Extract the (x, y) coordinate from the center of the cell holding the provided text.  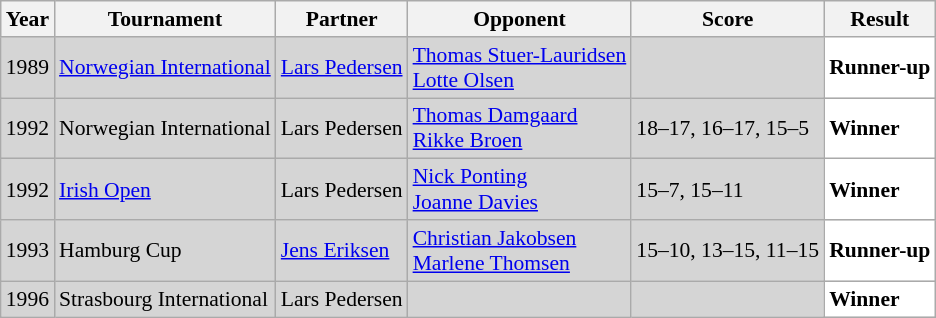
1996 (28, 299)
Hamburg Cup (165, 250)
15–7, 15–11 (728, 190)
Tournament (165, 19)
Nick Ponting Joanne Davies (520, 190)
Jens Eriksen (342, 250)
Strasbourg International (165, 299)
Thomas Stuer-Lauridsen Lotte Olsen (520, 68)
Irish Open (165, 190)
Year (28, 19)
Score (728, 19)
1989 (28, 68)
Thomas Damgaard Rikke Broen (520, 128)
18–17, 16–17, 15–5 (728, 128)
1993 (28, 250)
Opponent (520, 19)
Partner (342, 19)
15–10, 13–15, 11–15 (728, 250)
Result (880, 19)
Christian Jakobsen Marlene Thomsen (520, 250)
